Scan for the cell matching the given text and deliver its [X, Y] coordinate at center. 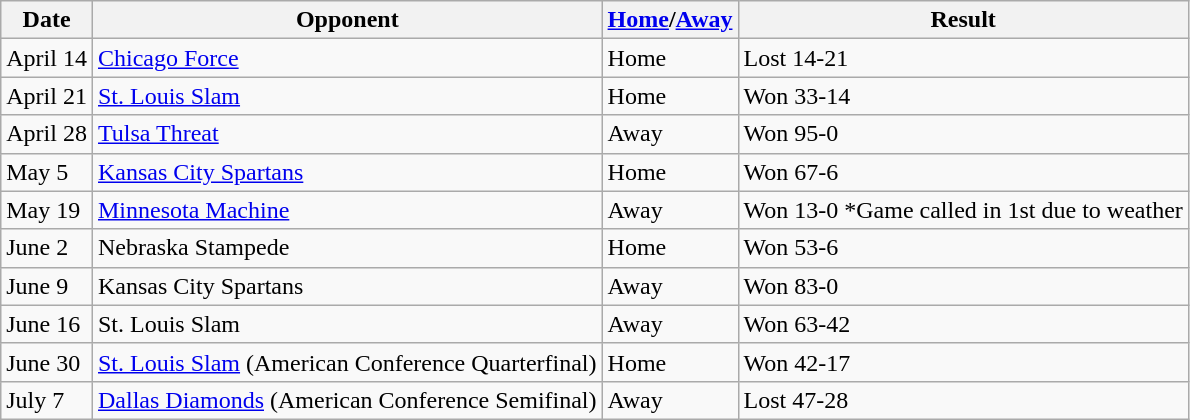
April 14 [47, 58]
June 2 [47, 248]
Nebraska Stampede [347, 248]
Lost 47-28 [963, 400]
Opponent [347, 20]
Minnesota Machine [347, 210]
Won 53-6 [963, 248]
July 7 [47, 400]
Won 63-42 [963, 324]
April 28 [47, 134]
June 9 [47, 286]
Chicago Force [347, 58]
May 19 [47, 210]
Won 13-0 *Game called in 1st due to weather [963, 210]
Date [47, 20]
Won 83-0 [963, 286]
Lost 14-21 [963, 58]
Won 67-6 [963, 172]
Won 33-14 [963, 96]
Won 42-17 [963, 362]
St. Louis Slam (American Conference Quarterfinal) [347, 362]
June 30 [47, 362]
Dallas Diamonds (American Conference Semifinal) [347, 400]
June 16 [47, 324]
Won 95-0 [963, 134]
Home/Away [670, 20]
Tulsa Threat [347, 134]
April 21 [47, 96]
Result [963, 20]
May 5 [47, 172]
